Pinpoint the cell where the given text exists, returning its [X, Y] midpoint coordinate. 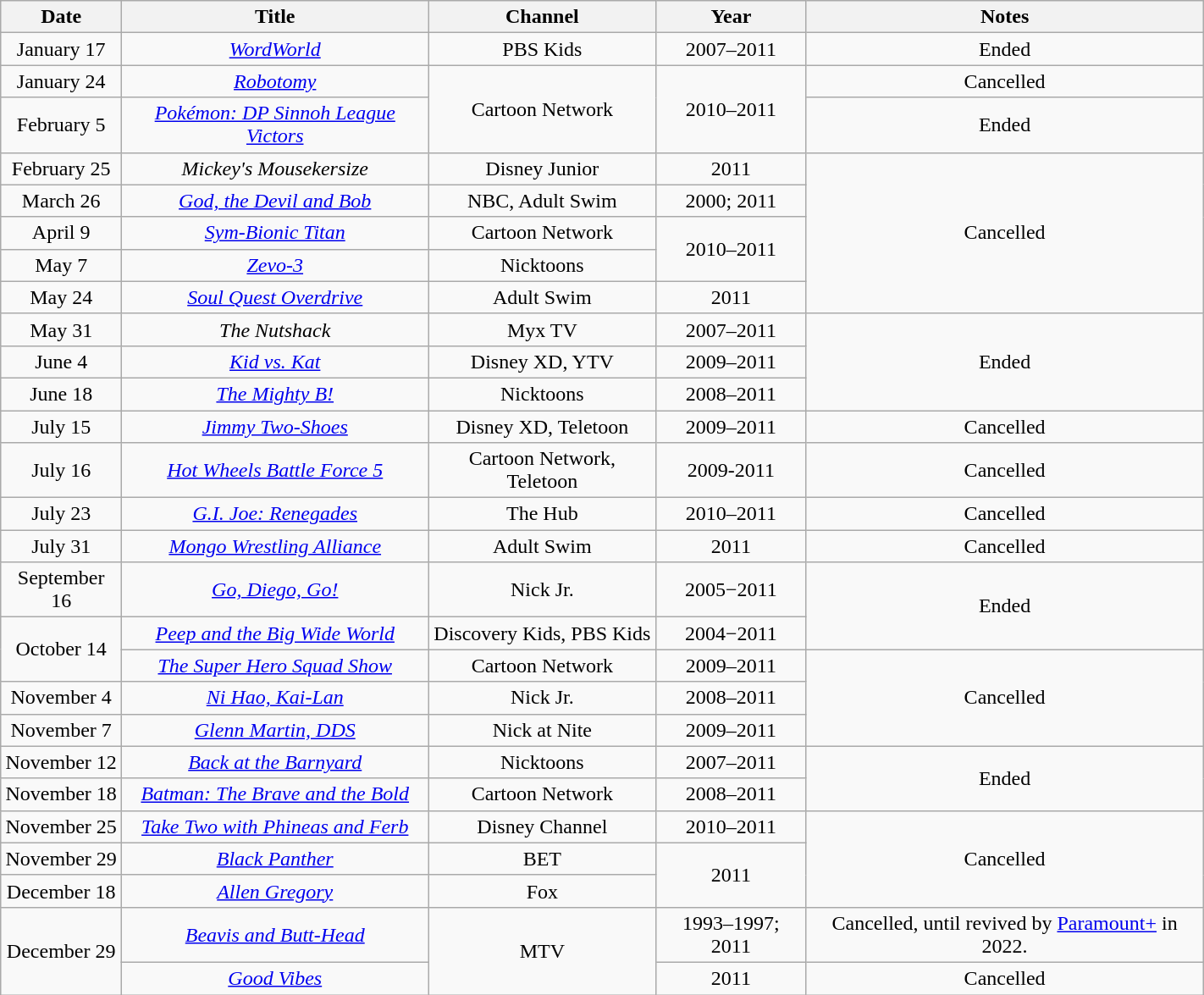
May 31 [61, 329]
Hot Wheels Battle Force 5 [275, 471]
July 15 [61, 426]
Disney Channel [542, 826]
Glenn Martin, DDS [275, 730]
G.I. Joe: Renegades [275, 514]
Back at the Barnyard [275, 762]
MTV [542, 950]
Discovery Kids, PBS Kids [542, 633]
Zevo-3 [275, 265]
Year [732, 17]
Soul Quest Overdrive [275, 297]
Nick at Nite [542, 730]
Mongo Wrestling Alliance [275, 546]
June 4 [61, 362]
Beavis and Butt-Head [275, 935]
Allen Gregory [275, 891]
June 18 [61, 394]
Black Panther [275, 859]
NBC, Adult Swim [542, 201]
PBS Kids [542, 49]
Go, Diego, Go! [275, 589]
2000; 2011 [732, 201]
Pokémon: DP Sinnoh League Victors [275, 125]
Date [61, 17]
Batman: The Brave and the Bold [275, 794]
September 16 [61, 589]
BET [542, 859]
Ni Hao, Kai-Lan [275, 698]
Cartoon Network, Teletoon [542, 471]
December 18 [61, 891]
Take Two with Phineas and Ferb [275, 826]
Kid vs. Kat [275, 362]
Disney XD, Teletoon [542, 426]
December 29 [61, 950]
July 31 [61, 546]
January 17 [61, 49]
The Nutshack [275, 329]
Notes [1004, 17]
Disney Junior [542, 169]
November 12 [61, 762]
Peep and the Big Wide World [275, 633]
Robotomy [275, 81]
Jimmy Two-Shoes [275, 426]
November 4 [61, 698]
The Super Hero Squad Show [275, 666]
Mickey's Mousekersize [275, 169]
Cancelled, until revived by Paramount+ in 2022. [1004, 935]
January 24 [61, 81]
2004−2011 [732, 633]
November 25 [61, 826]
July 23 [61, 514]
November 18 [61, 794]
God, the Devil and Bob [275, 201]
WordWorld [275, 49]
Myx TV [542, 329]
1993–1997; 2011 [732, 935]
November 7 [61, 730]
Sym-Bionic Titan [275, 233]
May 7 [61, 265]
Fox [542, 891]
The Mighty B! [275, 394]
Channel [542, 17]
The Hub [542, 514]
March 26 [61, 201]
2009-2011 [732, 471]
Good Vibes [275, 978]
2005−2011 [732, 589]
February 5 [61, 125]
October 14 [61, 650]
Disney XD, YTV [542, 362]
May 24 [61, 297]
November 29 [61, 859]
July 16 [61, 471]
February 25 [61, 169]
Title [275, 17]
April 9 [61, 233]
